Determine the (X, Y) coordinate at the center of the cell enclosing the given text.  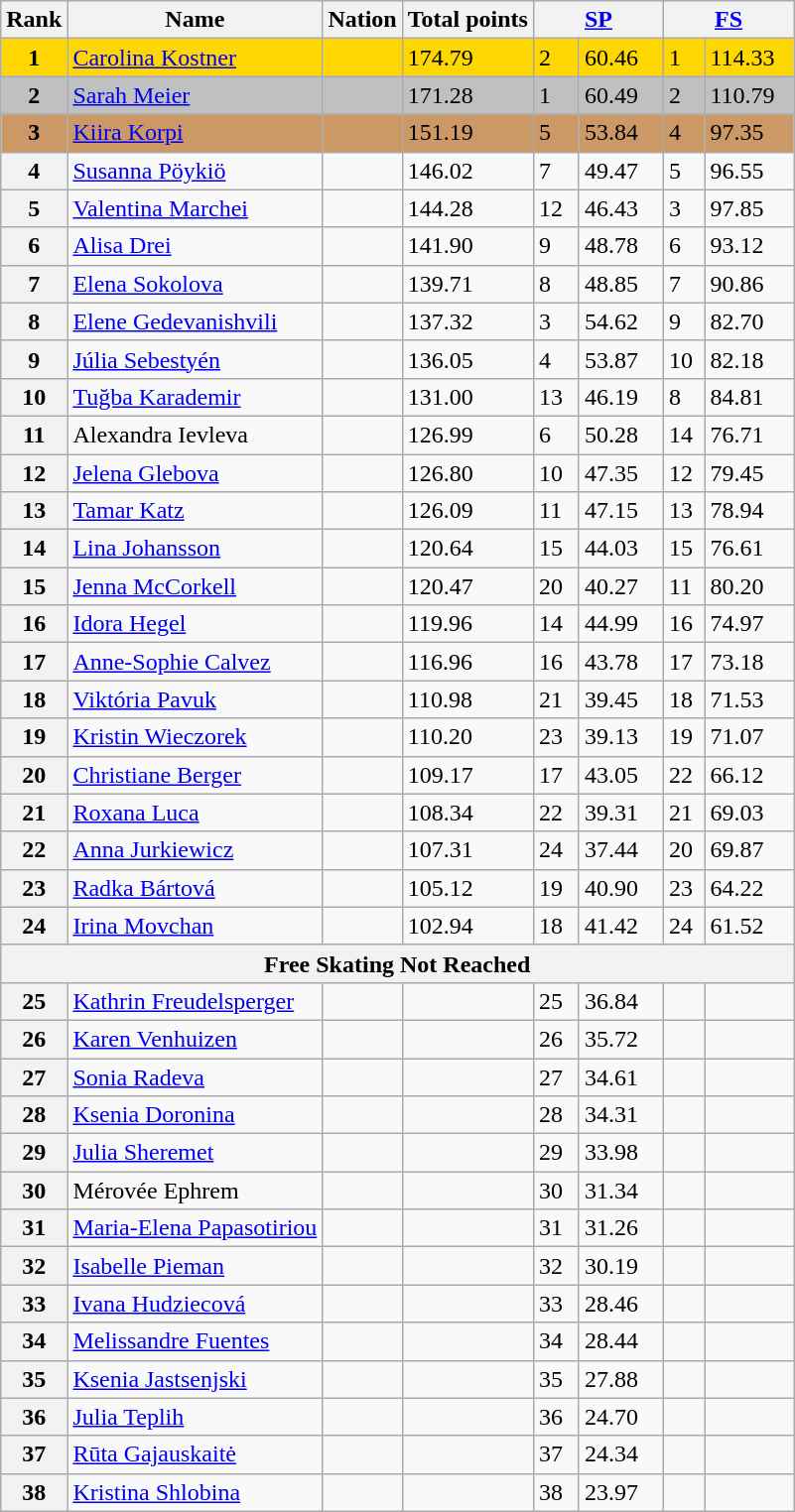
23.97 (621, 1492)
48.78 (621, 246)
120.64 (467, 549)
46.43 (621, 208)
78.94 (749, 511)
31.26 (621, 1228)
Irina Movchan (195, 926)
126.09 (467, 511)
Karen Venhuizen (195, 1039)
Free Skating Not Reached (397, 963)
80.20 (749, 586)
Maria-Elena Papasotiriou (195, 1228)
Sarah Meier (195, 95)
40.27 (621, 586)
53.87 (621, 359)
141.90 (467, 246)
Nation (362, 20)
Julia Teplih (195, 1417)
35.72 (621, 1039)
36.84 (621, 1001)
171.28 (467, 95)
Jenna McCorkell (195, 586)
151.19 (467, 133)
Lina Johansson (195, 549)
82.18 (749, 359)
43.78 (621, 662)
107.31 (467, 850)
Kiira Korpi (195, 133)
Júlia Sebestyén (195, 359)
139.71 (467, 284)
97.85 (749, 208)
110.20 (467, 737)
34.61 (621, 1076)
110.79 (749, 95)
Carolina Kostner (195, 58)
61.52 (749, 926)
43.05 (621, 775)
126.80 (467, 473)
74.97 (749, 624)
Ivana Hudziecová (195, 1304)
90.86 (749, 284)
136.05 (467, 359)
110.98 (467, 699)
Anna Jurkiewicz (195, 850)
30.19 (621, 1266)
Radka Bártová (195, 888)
24.70 (621, 1417)
Sonia Radeva (195, 1076)
109.17 (467, 775)
Mérovée Ephrem (195, 1191)
71.07 (749, 737)
53.84 (621, 133)
27.88 (621, 1379)
97.35 (749, 133)
119.96 (467, 624)
34.31 (621, 1115)
Kristina Shlobina (195, 1492)
Jelena Glebova (195, 473)
Total points (467, 20)
76.61 (749, 549)
Tuğba Karademir (195, 397)
174.79 (467, 58)
71.53 (749, 699)
Rūta Gajauskaitė (195, 1454)
Viktória Pavuk (195, 699)
Ksenia Doronina (195, 1115)
Kathrin Freudelsperger (195, 1001)
39.31 (621, 813)
102.94 (467, 926)
144.28 (467, 208)
39.13 (621, 737)
Christiane Berger (195, 775)
Alexandra Ievleva (195, 435)
Susanna Pöykiö (195, 171)
Julia Sheremet (195, 1153)
Elena Sokolova (195, 284)
41.42 (621, 926)
93.12 (749, 246)
46.19 (621, 397)
44.03 (621, 549)
108.34 (467, 813)
40.90 (621, 888)
146.02 (467, 171)
FS (729, 20)
Roxana Luca (195, 813)
60.46 (621, 58)
31.34 (621, 1191)
79.45 (749, 473)
69.03 (749, 813)
69.87 (749, 850)
Rank (34, 20)
49.47 (621, 171)
Tamar Katz (195, 511)
96.55 (749, 171)
116.96 (467, 662)
131.00 (467, 397)
Valentina Marchei (195, 208)
33.98 (621, 1153)
54.62 (621, 321)
120.47 (467, 586)
47.35 (621, 473)
SP (597, 20)
Melissandre Fuentes (195, 1341)
28.46 (621, 1304)
47.15 (621, 511)
48.85 (621, 284)
Isabelle Pieman (195, 1266)
Name (195, 20)
82.70 (749, 321)
37.44 (621, 850)
114.33 (749, 58)
Kristin Wieczorek (195, 737)
60.49 (621, 95)
Alisa Drei (195, 246)
39.45 (621, 699)
73.18 (749, 662)
28.44 (621, 1341)
Elene Gedevanishvili (195, 321)
24.34 (621, 1454)
137.32 (467, 321)
Ksenia Jastsenjski (195, 1379)
Idora Hegel (195, 624)
Anne-Sophie Calvez (195, 662)
84.81 (749, 397)
105.12 (467, 888)
44.99 (621, 624)
50.28 (621, 435)
76.71 (749, 435)
66.12 (749, 775)
64.22 (749, 888)
126.99 (467, 435)
